Determine the (x, y) coordinate at the center of the cell enclosing the given text.  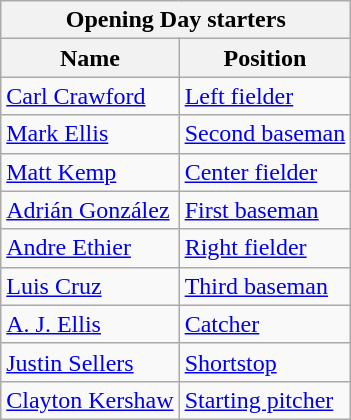
Left fielder (265, 96)
Justin Sellers (90, 362)
Clayton Kershaw (90, 400)
Mark Ellis (90, 134)
Matt Kemp (90, 172)
Opening Day starters (176, 20)
First baseman (265, 210)
A. J. Ellis (90, 324)
Right fielder (265, 248)
Andre Ethier (90, 248)
Shortstop (265, 362)
Third baseman (265, 286)
Center fielder (265, 172)
Position (265, 58)
Name (90, 58)
Catcher (265, 324)
Adrián González (90, 210)
Second baseman (265, 134)
Carl Crawford (90, 96)
Luis Cruz (90, 286)
Starting pitcher (265, 400)
